Output the (x, y) coordinate of the center of the cell containing the given text.  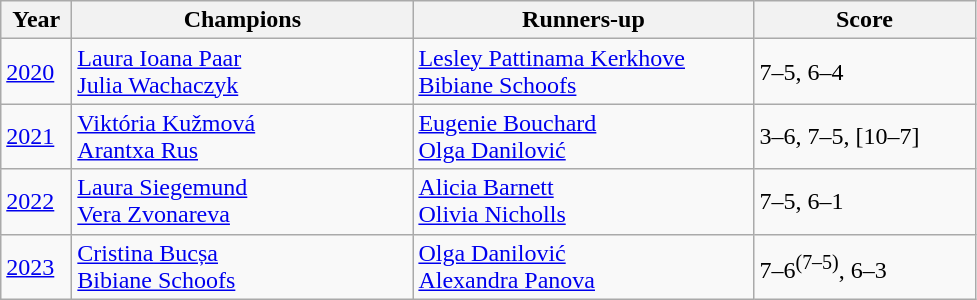
Champions (242, 20)
2021 (36, 136)
Eugenie Bouchard Olga Danilović (584, 136)
2023 (36, 266)
Alicia Barnett Olivia Nicholls (584, 202)
Cristina Bucșa Bibiane Schoofs (242, 266)
Score (864, 20)
7–5, 6–1 (864, 202)
Year (36, 20)
Viktória Kužmová Arantxa Rus (242, 136)
Laura Siegemund Vera Zvonareva (242, 202)
2022 (36, 202)
Olga Danilović Alexandra Panova (584, 266)
Laura Ioana Paar Julia Wachaczyk (242, 72)
7–6(7–5), 6–3 (864, 266)
Runners-up (584, 20)
7–5, 6–4 (864, 72)
2020 (36, 72)
Lesley Pattinama Kerkhove Bibiane Schoofs (584, 72)
3–6, 7–5, [10–7] (864, 136)
